Capture the cell that displays the provided text and extract its (X, Y) central coordinate. 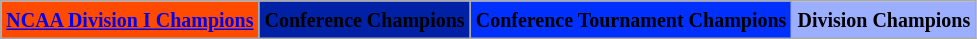
Conference Champions (364, 20)
NCAA Division I Champions (130, 20)
Division Champions (884, 20)
Conference Tournament Champions (631, 20)
